Search for the cell housing the specified text and yield its [X, Y] center coordinate. 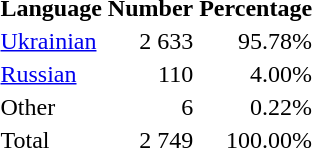
110 [150, 74]
6 [150, 107]
2 633 [150, 41]
